Detect which cell encompasses the target text, then output its (X, Y) center coordinate. 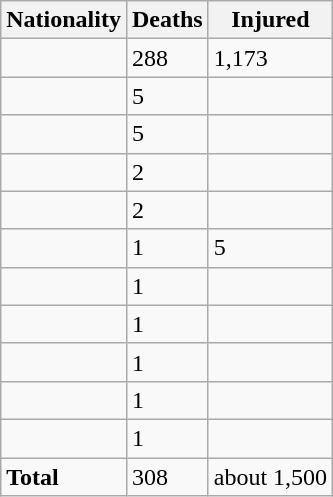
about 1,500 (270, 477)
Deaths (167, 20)
308 (167, 477)
Nationality (64, 20)
1,173 (270, 58)
Total (64, 477)
288 (167, 58)
Injured (270, 20)
